Identify which cell holds the provided text, then report its (x, y) central coordinate. 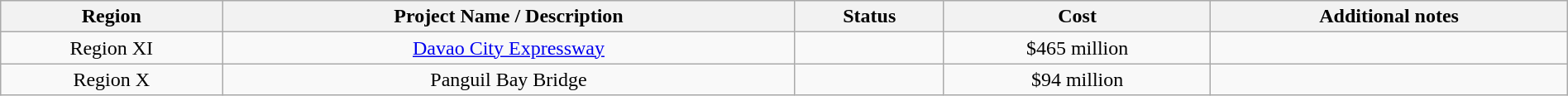
$94 million (1077, 79)
$465 million (1077, 48)
Region X (112, 79)
Status (869, 17)
Panguil Bay Bridge (509, 79)
Additional notes (1389, 17)
Region XI (112, 48)
Davao City Expressway (509, 48)
Cost (1077, 17)
Project Name / Description (509, 17)
Region (112, 17)
